Determine the [X, Y] coordinate at the center of the cell enclosing the given text.  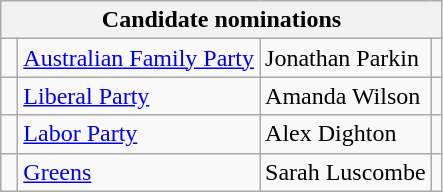
Alex Dighton [346, 134]
Labor Party [139, 134]
Sarah Luscombe [346, 172]
Liberal Party [139, 96]
Jonathan Parkin [346, 58]
Greens [139, 172]
Australian Family Party [139, 58]
Amanda Wilson [346, 96]
Candidate nominations [222, 20]
